Pinpoint the cell where the given text exists, returning its (X, Y) midpoint coordinate. 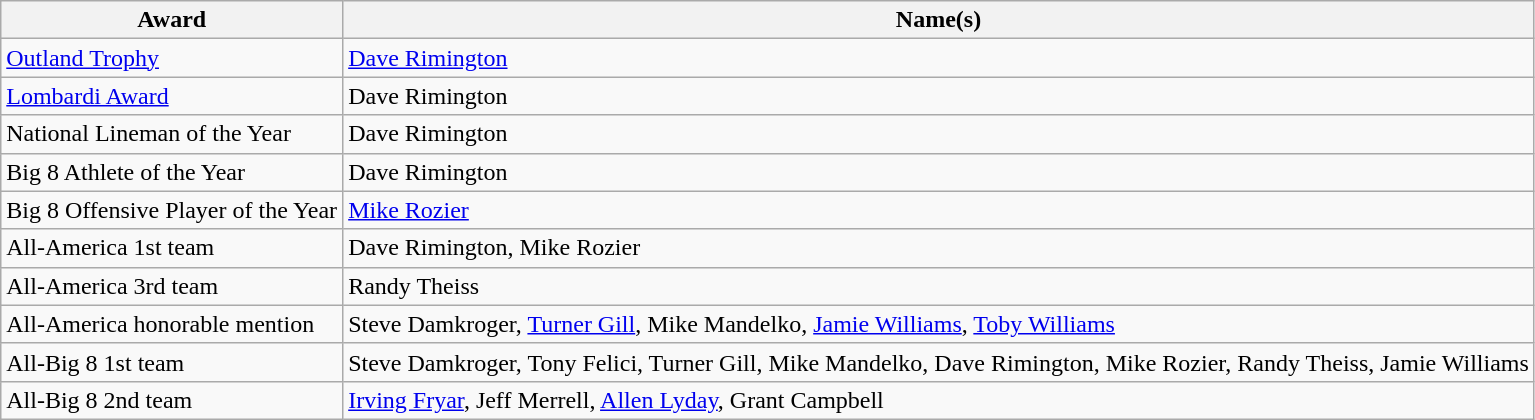
All-America honorable mention (172, 324)
Name(s) (939, 20)
Mike Rozier (939, 210)
National Lineman of the Year (172, 134)
Steve Damkroger, Turner Gill, Mike Mandelko, Jamie Williams, Toby Williams (939, 324)
Steve Damkroger, Tony Felici, Turner Gill, Mike Mandelko, Dave Rimington, Mike Rozier, Randy Theiss, Jamie Williams (939, 362)
Big 8 Offensive Player of the Year (172, 210)
Big 8 Athlete of the Year (172, 172)
All-Big 8 1st team (172, 362)
All-America 3rd team (172, 286)
Lombardi Award (172, 96)
Irving Fryar, Jeff Merrell, Allen Lyday, Grant Campbell (939, 400)
All-Big 8 2nd team (172, 400)
Outland Trophy (172, 58)
All-America 1st team (172, 248)
Dave Rimington, Mike Rozier (939, 248)
Randy Theiss (939, 286)
Award (172, 20)
